Detect which cell encompasses the target text, then output its [X, Y] center coordinate. 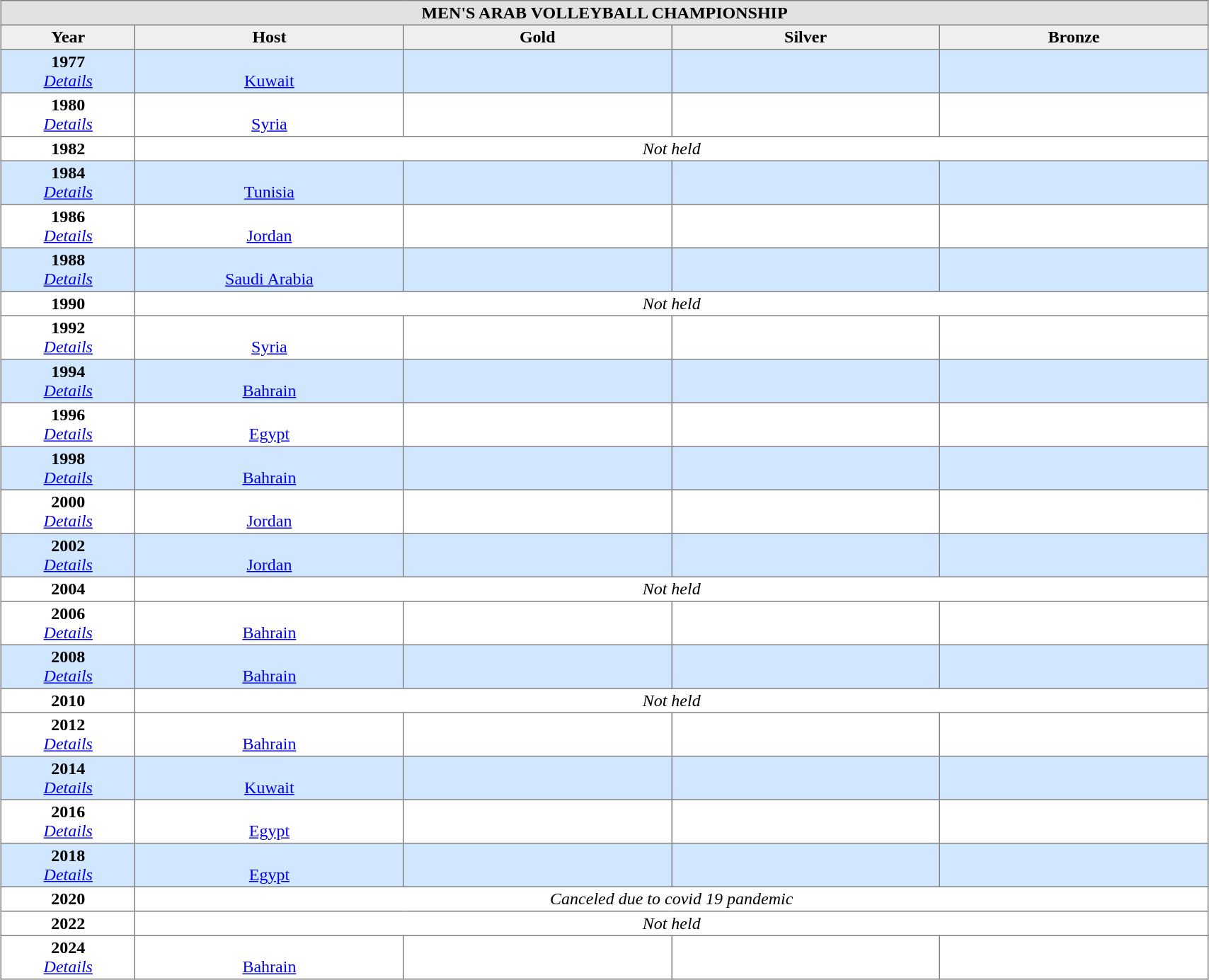
2014Details [68, 778]
2004 [68, 589]
2024Details [68, 957]
2002Details [68, 555]
Saudi Arabia [269, 270]
2022 [68, 923]
2018Details [68, 865]
Host [269, 37]
1996Details [68, 425]
2006Details [68, 623]
Bronze [1075, 37]
Gold [538, 37]
1998Details [68, 468]
Tunisia [269, 183]
Year [68, 37]
1977Details [68, 71]
1986Details [68, 226]
1988Details [68, 270]
2012Details [68, 734]
Canceled due to covid 19 pandemic [671, 899]
2008Details [68, 667]
1994Details [68, 381]
2016Details [68, 822]
MEN'S ARAB VOLLEYBALL CHAMPIONSHIP [604, 13]
2020 [68, 899]
1990 [68, 304]
Silver [806, 37]
1980Details [68, 115]
1992Details [68, 338]
1982 [68, 149]
2010 [68, 701]
1984Details [68, 183]
2000Details [68, 512]
